Extract the (x, y) coordinate from the center of the cell holding the provided text.  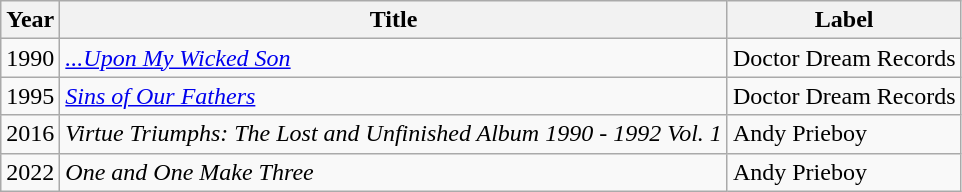
Title (394, 20)
2016 (30, 134)
2022 (30, 172)
1990 (30, 58)
...Upon My Wicked Son (394, 58)
Sins of Our Fathers (394, 96)
1995 (30, 96)
Label (844, 20)
One and One Make Three (394, 172)
Year (30, 20)
Virtue Triumphs: The Lost and Unfinished Album 1990 - 1992 Vol. 1 (394, 134)
